For the text-containing cell, return its midpoint in [X, Y] coordinate format. 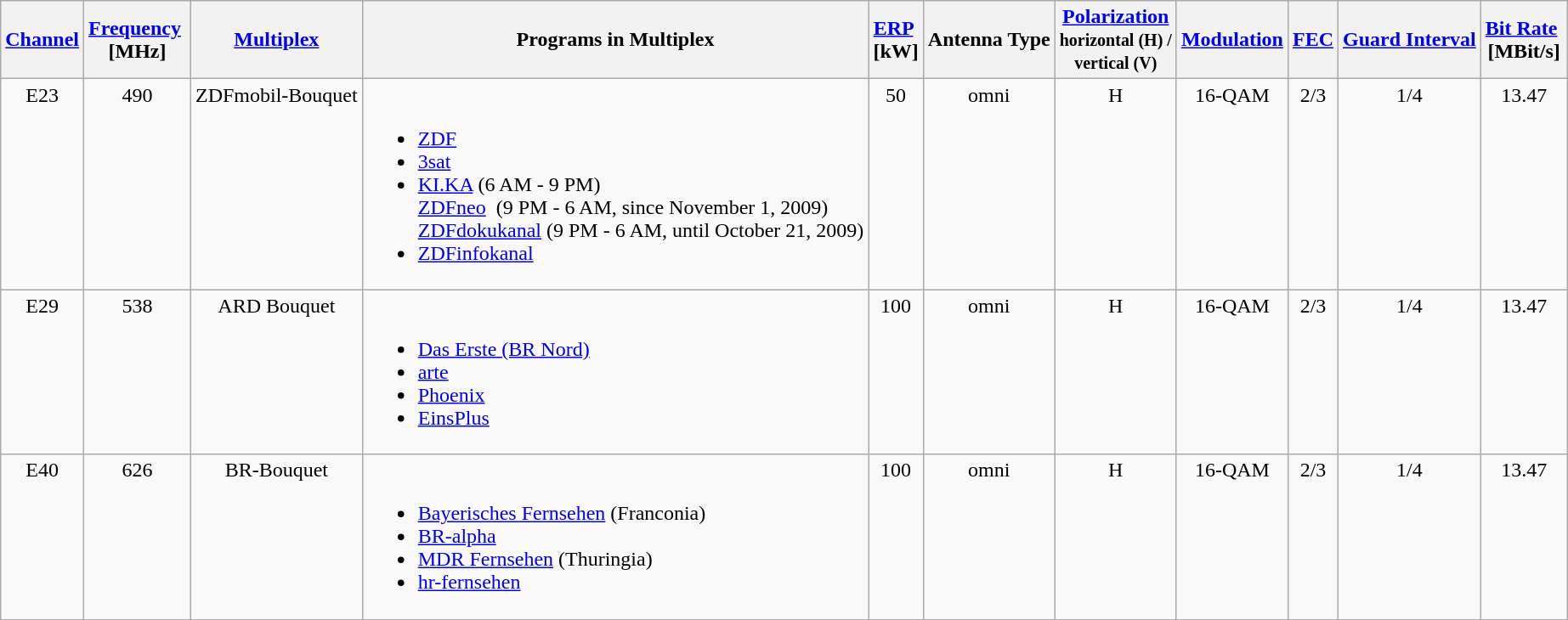
626 [138, 537]
490 [138, 184]
Polarizationhorizontal (H) /vertical (V) [1115, 40]
Channel [42, 40]
538 [138, 372]
ARD Bouquet [276, 372]
Antenna Type [989, 40]
Multiplex [276, 40]
E40 [42, 537]
50 [896, 184]
BR-Bouquet [276, 537]
Programs in Multiplex [615, 40]
ZDF3satKI.KA (6 AM - 9 PM)ZDFneo (9 PM - 6 AM, since November 1, 2009)ZDFdokukanal (9 PM - 6 AM, until October 21, 2009)ZDFinfokanal [615, 184]
E29 [42, 372]
Frequency [MHz] [138, 40]
E23 [42, 184]
FEC [1312, 40]
Das Erste (BR Nord)artePhoenixEinsPlus [615, 372]
Modulation [1232, 40]
ERP [kW] [896, 40]
Guard Interval [1410, 40]
Bit Rate [MBit/s] [1524, 40]
Bayerisches Fernsehen (Franconia)BR-alphaMDR Fernsehen (Thuringia)hr-fernsehen [615, 537]
ZDFmobil-Bouquet [276, 184]
